Provide the (X, Y) coordinate of the cell's center where the given text is located.  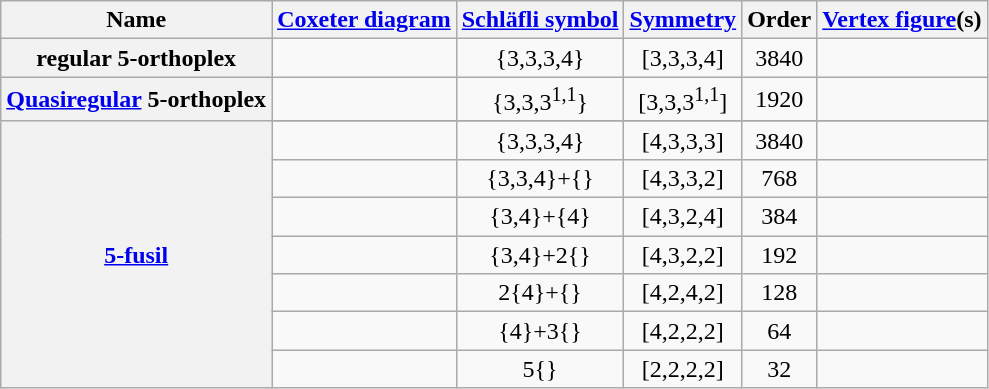
Name (136, 20)
Schläfli symbol (540, 20)
[3,3,3,4] (683, 58)
64 (780, 331)
[4,3,3,3] (683, 140)
{3,4}+{4} (540, 217)
regular 5-orthoplex (136, 58)
192 (780, 255)
{3,4}+2{} (540, 255)
Order (780, 20)
{3,3,31,1} (540, 100)
{3,3,4}+{} (540, 178)
[4,3,2,4] (683, 217)
Quasiregular 5-orthoplex (136, 100)
1920 (780, 100)
Coxeter diagram (364, 20)
768 (780, 178)
[4,2,2,2] (683, 331)
{4}+3{} (540, 331)
[3,3,31,1] (683, 100)
[2,2,2,2] (683, 369)
384 (780, 217)
[4,3,2,2] (683, 255)
5{} (540, 369)
[4,2,4,2] (683, 293)
Symmetry (683, 20)
128 (780, 293)
[4,3,3,2] (683, 178)
Vertex figure(s) (902, 20)
32 (780, 369)
5-fusil (136, 254)
2{4}+{} (540, 293)
